Return [X, Y] of the center of cell containing provided text 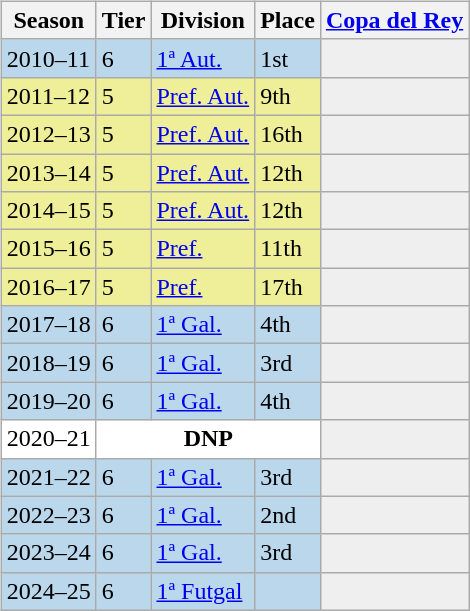
2024–25 [48, 591]
2023–24 [48, 553]
2nd [288, 515]
2022–23 [48, 515]
1st [288, 58]
2017–18 [48, 325]
2016–17 [48, 287]
Division [203, 20]
1ª Futgal [203, 591]
Place [288, 20]
2015–16 [48, 249]
1ª Aut. [203, 58]
2010–11 [48, 58]
2012–13 [48, 134]
2013–14 [48, 173]
2011–12 [48, 96]
Tier [124, 20]
DNP [208, 439]
Copa del Rey [394, 20]
11th [288, 249]
16th [288, 134]
2018–19 [48, 363]
Season [48, 20]
9th [288, 96]
2021–22 [48, 477]
2014–15 [48, 211]
2019–20 [48, 401]
17th [288, 287]
2020–21 [48, 439]
